Search for the cell housing the specified text and yield its [x, y] center coordinate. 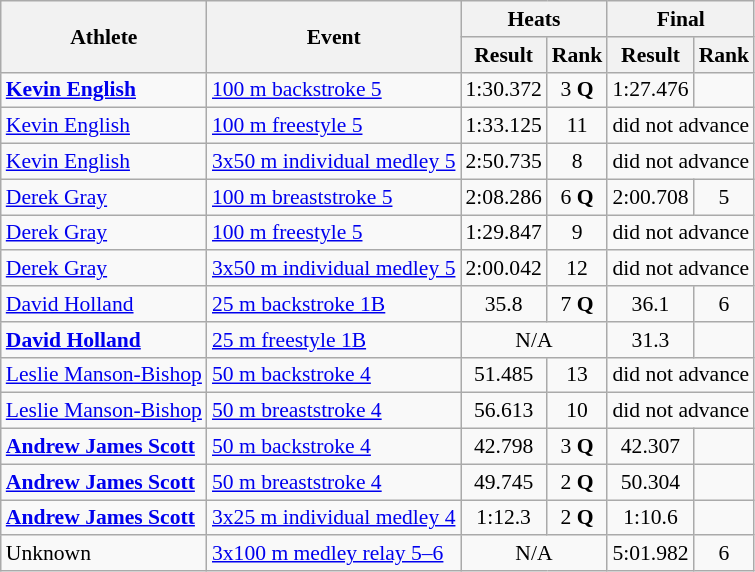
56.613 [503, 411]
7 Q [578, 304]
100 m breaststroke 5 [334, 197]
6 Q [578, 197]
Event [334, 36]
11 [578, 126]
Unknown [104, 554]
3x25 m individual medley 4 [334, 518]
10 [578, 411]
1:29.847 [503, 233]
1:10.6 [650, 518]
25 m backstroke 1B [334, 304]
2:00.042 [503, 269]
25 m freestyle 1B [334, 340]
35.8 [503, 304]
Heats [534, 19]
50.304 [650, 482]
1:27.476 [650, 90]
42.798 [503, 447]
8 [578, 162]
100 m backstroke 5 [334, 90]
1:30.372 [503, 90]
49.745 [503, 482]
9 [578, 233]
31.3 [650, 340]
51.485 [503, 375]
12 [578, 269]
3x100 m medley relay 5–6 [334, 554]
5 [724, 197]
13 [578, 375]
36.1 [650, 304]
Final [680, 19]
2:00.708 [650, 197]
1:33.125 [503, 126]
2:50.735 [503, 162]
2:08.286 [503, 197]
5:01.982 [650, 554]
1:12.3 [503, 518]
Athlete [104, 36]
42.307 [650, 447]
